Scan for the cell matching the given text and deliver its [x, y] coordinate at center. 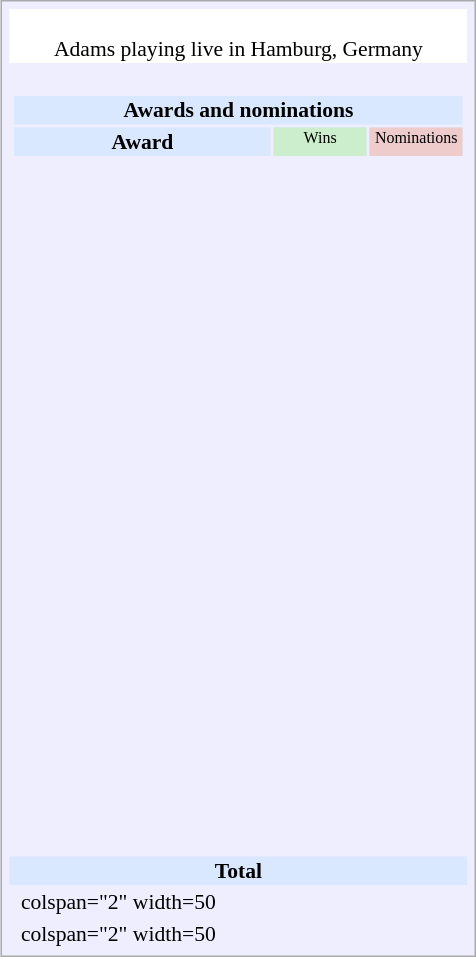
Award [142, 141]
Total [239, 870]
Nominations [416, 141]
Adams playing live in Hamburg, Germany [239, 36]
Wins [320, 141]
Awards and nominations Award Wins Nominations [239, 460]
Awards and nominations [238, 110]
